Determine the [x, y] coordinate at the center of the cell enclosing the given text.  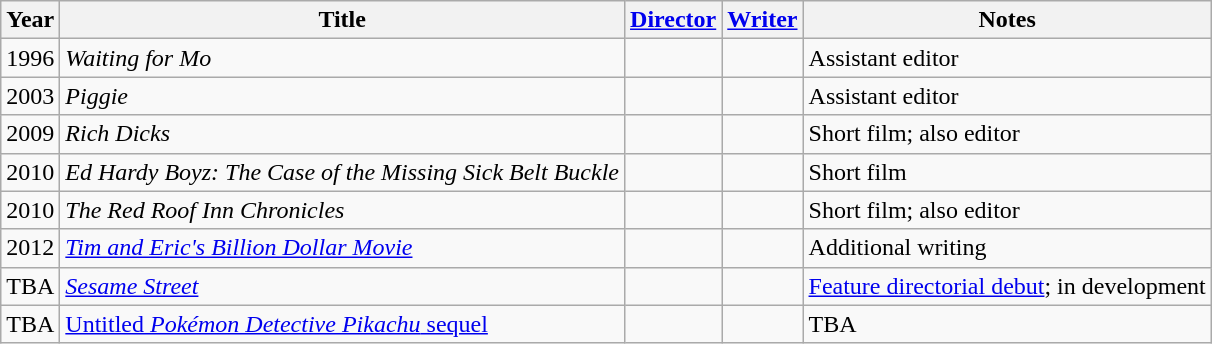
The Red Roof Inn Chronicles [342, 210]
Sesame Street [342, 286]
Ed Hardy Boyz: The Case of the Missing Sick Belt Buckle [342, 172]
Additional writing [1007, 248]
Untitled Pokémon Detective Pikachu sequel [342, 324]
2003 [30, 96]
Waiting for Mo [342, 58]
2012 [30, 248]
Writer [762, 20]
Short film [1007, 172]
Feature directorial debut; in development [1007, 286]
1996 [30, 58]
Tim and Eric's Billion Dollar Movie [342, 248]
Director [674, 20]
Piggie [342, 96]
Title [342, 20]
Year [30, 20]
Notes [1007, 20]
2009 [30, 134]
Rich Dicks [342, 134]
